For the text-containing cell, return its midpoint in (x, y) coordinate format. 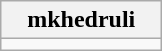
mkhedruli (82, 20)
